Output the [X, Y] coordinate of the center of the cell containing the given text.  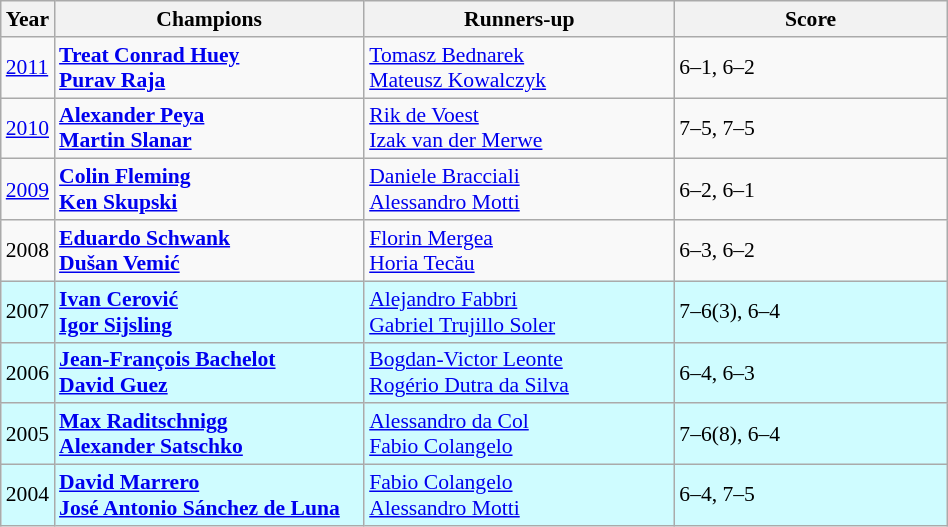
Tomasz Bednarek Mateusz Kowalczyk [519, 68]
7–6(8), 6–4 [810, 434]
Daniele Bracciali Alessandro Motti [519, 190]
Rik de Voest Izak van der Merwe [519, 128]
2011 [28, 68]
2008 [28, 250]
6–4, 6–3 [810, 372]
Alexander Peya Martin Slanar [209, 128]
Florin Mergea Horia Tecău [519, 250]
6–2, 6–1 [810, 190]
Eduardo Schwank Dušan Vemić [209, 250]
6–4, 7–5 [810, 496]
Score [810, 19]
Year [28, 19]
7–6(3), 6–4 [810, 312]
Ivan Cerović Igor Sijsling [209, 312]
2010 [28, 128]
Alessandro da Col Fabio Colangelo [519, 434]
David Marrero José Antonio Sánchez de Luna [209, 496]
Champions [209, 19]
Alejandro Fabbri Gabriel Trujillo Soler [519, 312]
2005 [28, 434]
Runners-up [519, 19]
Colin Fleming Ken Skupski [209, 190]
2006 [28, 372]
Max Raditschnigg Alexander Satschko [209, 434]
Fabio Colangelo Alessandro Motti [519, 496]
2004 [28, 496]
Treat Conrad Huey Purav Raja [209, 68]
Bogdan-Victor Leonte Rogério Dutra da Silva [519, 372]
6–3, 6–2 [810, 250]
2009 [28, 190]
7–5, 7–5 [810, 128]
Jean-François Bachelot David Guez [209, 372]
2007 [28, 312]
6–1, 6–2 [810, 68]
